For the text-containing cell, return its midpoint in (x, y) coordinate format. 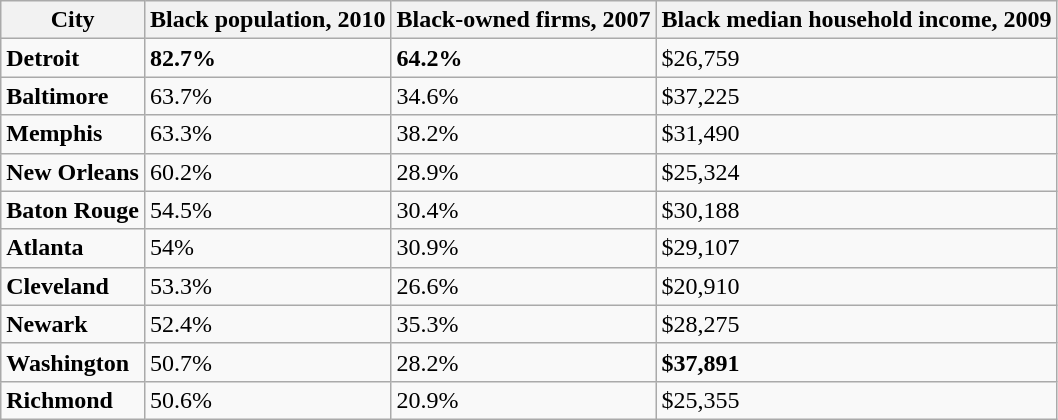
Black-owned firms, 2007 (524, 20)
Washington (73, 362)
63.7% (267, 96)
63.3% (267, 134)
64.2% (524, 58)
34.6% (524, 96)
Baltimore (73, 96)
28.2% (524, 362)
30.4% (524, 210)
Black median household income, 2009 (856, 20)
$20,910 (856, 286)
60.2% (267, 172)
35.3% (524, 324)
$25,324 (856, 172)
$25,355 (856, 400)
50.6% (267, 400)
$37,225 (856, 96)
Newark (73, 324)
38.2% (524, 134)
$26,759 (856, 58)
54% (267, 248)
30.9% (524, 248)
New Orleans (73, 172)
53.3% (267, 286)
$30,188 (856, 210)
$28,275 (856, 324)
$37,891 (856, 362)
$31,490 (856, 134)
Atlanta (73, 248)
28.9% (524, 172)
50.7% (267, 362)
Richmond (73, 400)
26.6% (524, 286)
City (73, 20)
Detroit (73, 58)
82.7% (267, 58)
$29,107 (856, 248)
52.4% (267, 324)
Memphis (73, 134)
54.5% (267, 210)
Cleveland (73, 286)
Black population, 2010 (267, 20)
20.9% (524, 400)
Baton Rouge (73, 210)
